Detect which cell encompasses the target text, then output its [X, Y] center coordinate. 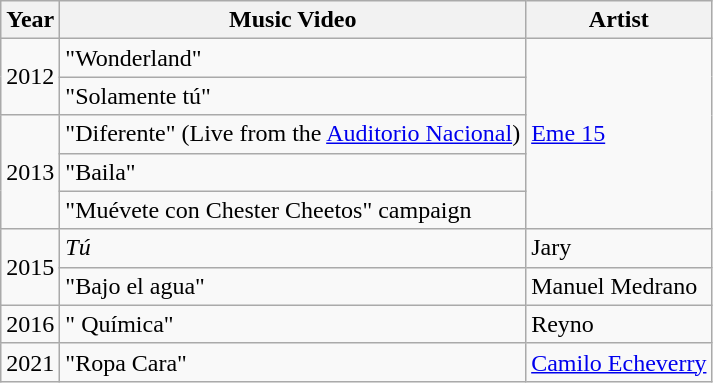
"Solamente tú" [293, 96]
Jary [619, 248]
Music Video [293, 20]
2016 [30, 324]
2021 [30, 362]
Camilo Echeverry [619, 362]
Eme 15 [619, 134]
2012 [30, 77]
" Química" [293, 324]
"Diferente" (Live from the Auditorio Nacional) [293, 134]
"Baila" [293, 172]
2013 [30, 172]
"Bajo el agua" [293, 286]
"Muévete con Chester Cheetos" campaign [293, 210]
2015 [30, 267]
"Wonderland" [293, 58]
Year [30, 20]
Artist [619, 20]
"Ropa Cara" [293, 362]
Tú [293, 248]
Manuel Medrano [619, 286]
Reyno [619, 324]
